For the text-containing cell, return its midpoint in (X, Y) coordinate format. 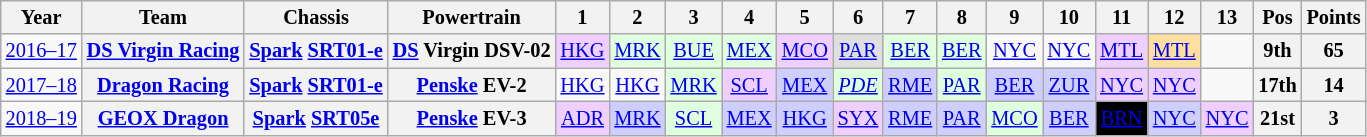
5 (805, 17)
DS Virgin DSV-02 (472, 51)
2016–17 (42, 51)
17th (1277, 85)
14 (1334, 85)
BRN (1122, 118)
Penske EV-3 (472, 118)
6 (858, 17)
Powertrain (472, 17)
Spark SRT05e (316, 118)
Penske EV-2 (472, 85)
2018–19 (42, 118)
4 (750, 17)
DS Virgin Racing (164, 51)
11 (1122, 17)
9th (1277, 51)
PDE (858, 85)
12 (1174, 17)
Chassis (316, 17)
GEOX Dragon (164, 118)
9 (1014, 17)
10 (1070, 17)
7 (910, 17)
Dragon Racing (164, 85)
65 (1334, 51)
1 (583, 17)
ZUR (1070, 85)
Pos (1277, 17)
2 (637, 17)
2017–18 (42, 85)
Team (164, 17)
BUE (694, 51)
ADR (583, 118)
Points (1334, 17)
21st (1277, 118)
SYX (858, 118)
Year (42, 17)
8 (962, 17)
13 (1228, 17)
